Determine the (X, Y) coordinate at the center of the cell enclosing the given text.  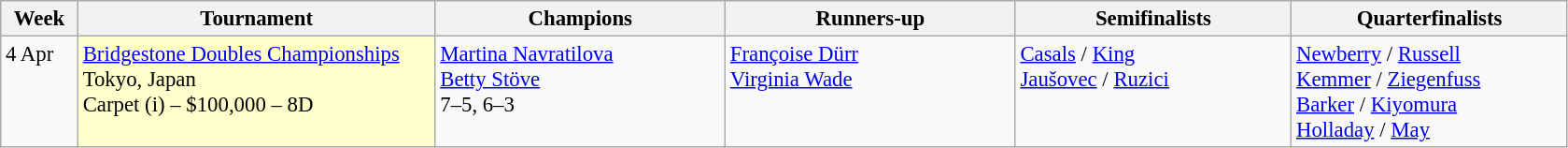
Semifinalists (1153, 19)
4 Apr (39, 92)
Martina Navratilova Betty Stöve 7–5, 6–3 (581, 92)
Bridgestone Doubles Championships Tokyo, JapanCarpet (i) – $100,000 – 8D (256, 92)
Runners-up (870, 19)
Week (39, 19)
Tournament (256, 19)
Casals / King Jaušovec / Ruzici (1153, 92)
Françoise Dürr Virginia Wade (870, 92)
Quarterfinalists (1430, 19)
Champions (581, 19)
Newberry / Russell Kemmer / Ziegenfuss Barker / Kiyomura Holladay / May (1430, 92)
